Locate the cell with the specified text and output its [x, y] center coordinate. 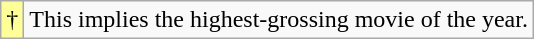
† [12, 20]
This implies the highest-grossing movie of the year. [279, 20]
